Search for the cell housing the specified text and yield its (X, Y) center coordinate. 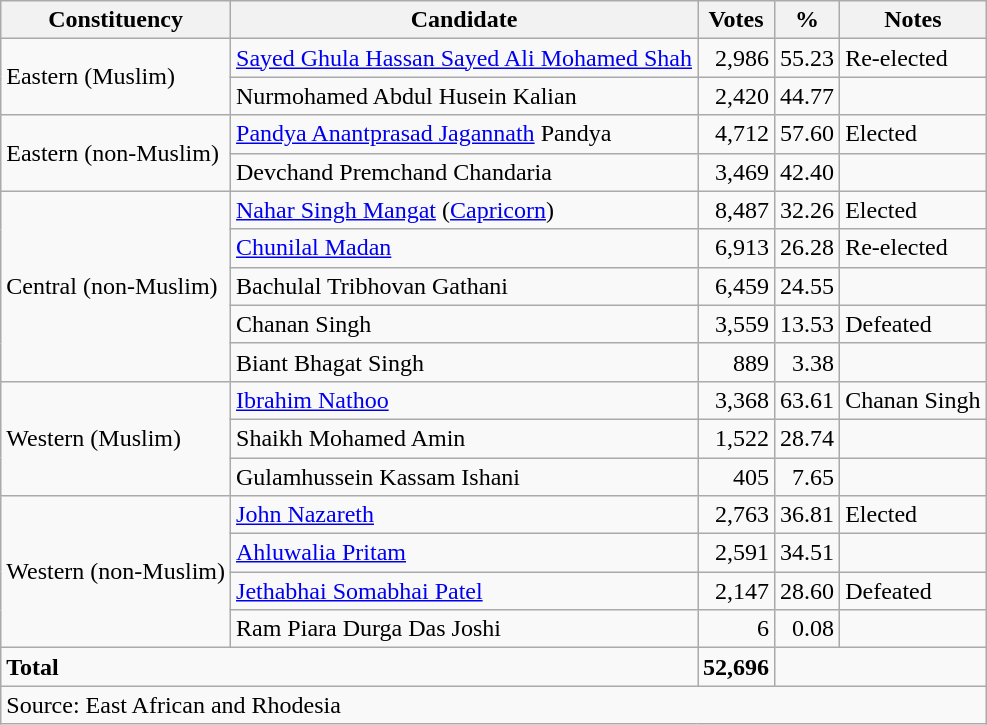
Votes (736, 20)
3,368 (736, 400)
Total (350, 667)
Candidate (464, 20)
Biant Bhagat Singh (464, 362)
3,559 (736, 324)
Sayed Ghula Hassan Sayed Ali Mohamed Shah (464, 58)
6,459 (736, 286)
28.74 (808, 438)
52,696 (736, 667)
Devchand Premchand Chandaria (464, 172)
4,712 (736, 134)
13.53 (808, 324)
Eastern (non-Muslim) (116, 153)
2,986 (736, 58)
3,469 (736, 172)
Constituency (116, 20)
2,420 (736, 96)
Source: East African and Rhodesia (494, 705)
57.60 (808, 134)
Eastern (Muslim) (116, 77)
Jethabhai Somabhai Patel (464, 591)
Ahluwalia Pritam (464, 553)
6 (736, 629)
55.23 (808, 58)
44.77 (808, 96)
Gulamhussein Kassam Ishani (464, 477)
John Nazareth (464, 515)
Nahar Singh Mangat (Capricorn) (464, 210)
Notes (913, 20)
26.28 (808, 248)
Shaikh Mohamed Amin (464, 438)
63.61 (808, 400)
Bachulal Tribhovan Gathani (464, 286)
6,913 (736, 248)
2,147 (736, 591)
Western (Muslim) (116, 438)
1,522 (736, 438)
34.51 (808, 553)
7.65 (808, 477)
32.26 (808, 210)
% (808, 20)
889 (736, 362)
Pandya Anantprasad Jagannath Pandya (464, 134)
Ibrahim Nathoo (464, 400)
24.55 (808, 286)
Western (non-Muslim) (116, 572)
2,591 (736, 553)
8,487 (736, 210)
42.40 (808, 172)
2,763 (736, 515)
405 (736, 477)
3.38 (808, 362)
Ram Piara Durga Das Joshi (464, 629)
0.08 (808, 629)
36.81 (808, 515)
28.60 (808, 591)
Nurmohamed Abdul Husein Kalian (464, 96)
Chunilal Madan (464, 248)
Central (non-Muslim) (116, 286)
